Scan for the cell matching the given text and deliver its (x, y) coordinate at center. 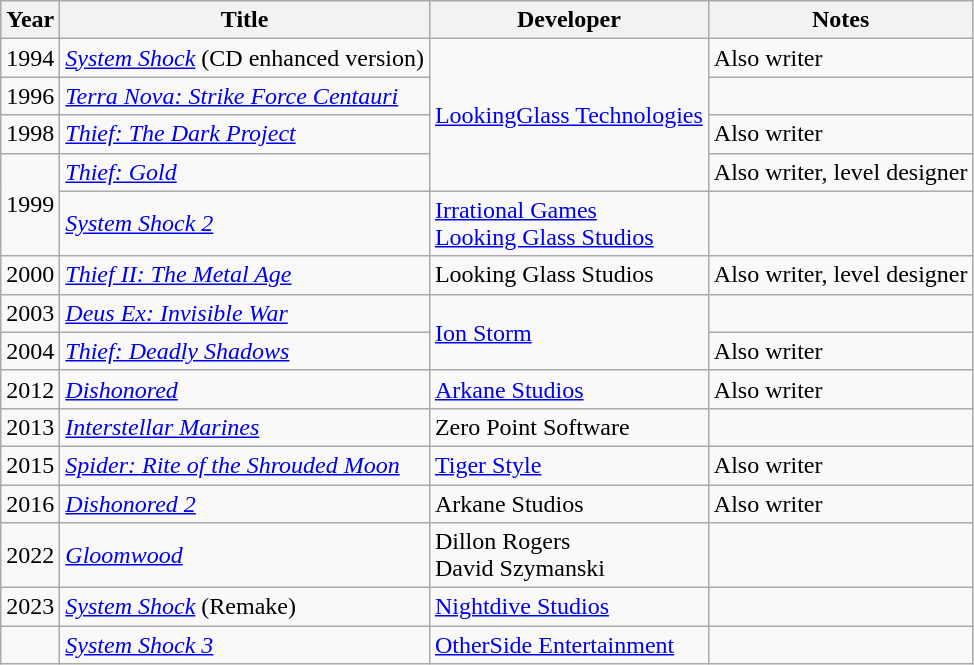
Terra Nova: Strike Force Centauri (245, 96)
Spider: Rite of the Shrouded Moon (245, 465)
1996 (30, 96)
Dillon RogersDavid Szymanski (568, 556)
Irrational GamesLooking Glass Studios (568, 224)
1994 (30, 58)
Tiger Style (568, 465)
Thief: The Dark Project (245, 134)
Developer (568, 20)
Notes (840, 20)
Dishonored (245, 389)
Gloomwood (245, 556)
Thief II: The Metal Age (245, 275)
Ion Storm (568, 332)
Nightdive Studios (568, 607)
2015 (30, 465)
Interstellar Marines (245, 427)
Zero Point Software (568, 427)
Looking Glass Studios (568, 275)
Dishonored 2 (245, 503)
Thief: Deadly Shadows (245, 351)
System Shock 2 (245, 224)
LookingGlass Technologies (568, 115)
2016 (30, 503)
Title (245, 20)
1998 (30, 134)
2012 (30, 389)
System Shock (CD enhanced version) (245, 58)
2013 (30, 427)
System Shock 3 (245, 645)
2004 (30, 351)
OtherSide Entertainment (568, 645)
2022 (30, 556)
Deus Ex: Invisible War (245, 313)
System Shock (Remake) (245, 607)
Thief: Gold (245, 172)
1999 (30, 204)
2003 (30, 313)
2023 (30, 607)
2000 (30, 275)
Year (30, 20)
